Detect which cell encompasses the target text, then output its [x, y] center coordinate. 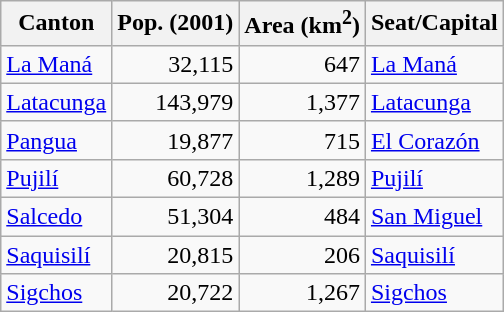
1,289 [302, 178]
Salcedo [56, 217]
Canton [56, 24]
1,267 [302, 293]
Pop. (2001) [176, 24]
Area (km2) [302, 24]
715 [302, 140]
484 [302, 217]
60,728 [176, 178]
19,877 [176, 140]
51,304 [176, 217]
1,377 [302, 102]
32,115 [176, 64]
206 [302, 255]
143,979 [176, 102]
20,722 [176, 293]
Pangua [56, 140]
20,815 [176, 255]
El Corazón [434, 140]
San Miguel [434, 217]
Seat/Capital [434, 24]
647 [302, 64]
